Provide the (x, y) coordinate of the cell's center where the given text is located.  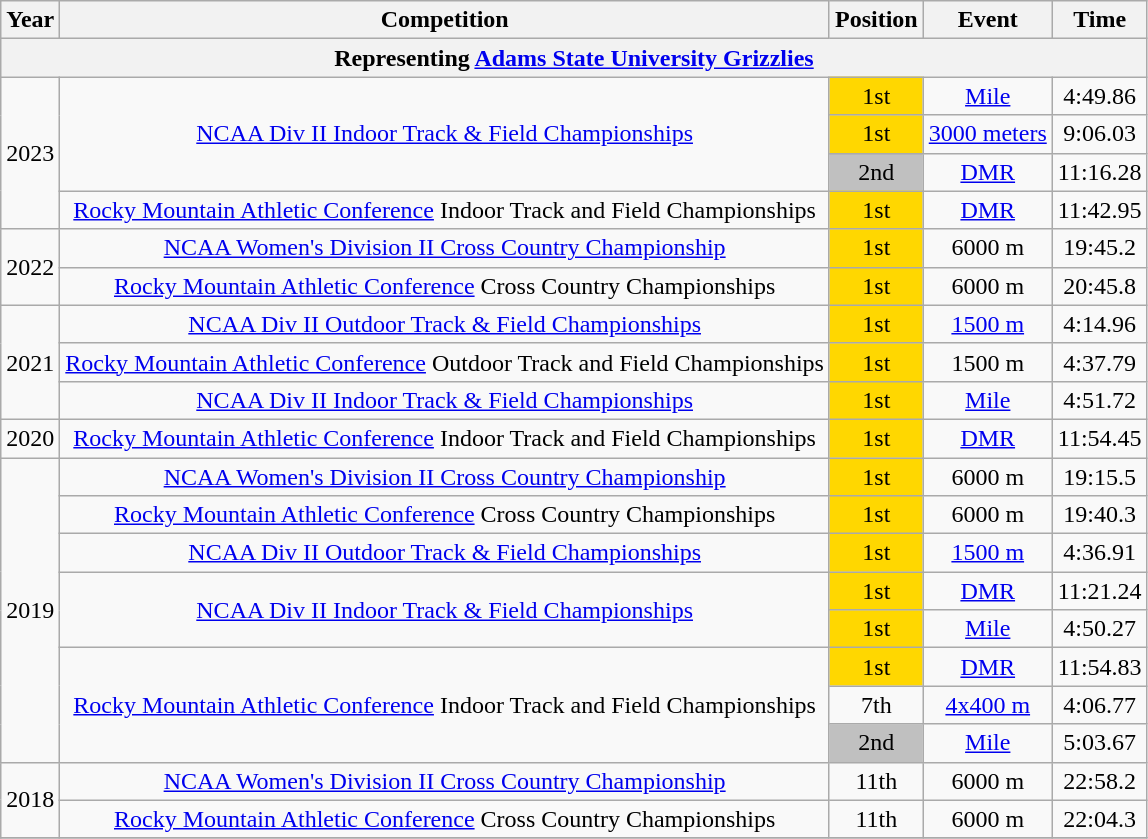
Year (30, 20)
4:51.72 (1100, 400)
11:54.83 (1100, 667)
4:36.91 (1100, 553)
11:21.24 (1100, 591)
2019 (30, 610)
20:45.8 (1100, 286)
Representing Adams State University Grizzlies (574, 58)
4:49.86 (1100, 96)
4:06.77 (1100, 705)
3000 meters (988, 134)
2023 (30, 153)
Event (988, 20)
9:06.03 (1100, 134)
19:45.2 (1100, 248)
11:54.45 (1100, 438)
2018 (30, 800)
Position (876, 20)
11:42.95 (1100, 210)
Time (1100, 20)
4:37.79 (1100, 362)
4:14.96 (1100, 324)
19:15.5 (1100, 477)
4:50.27 (1100, 629)
19:40.3 (1100, 515)
Competition (445, 20)
11:16.28 (1100, 172)
2021 (30, 362)
5:03.67 (1100, 743)
7th (876, 705)
4x400 m (988, 705)
Rocky Mountain Athletic Conference Outdoor Track and Field Championships (445, 362)
2022 (30, 267)
22:04.3 (1100, 819)
2020 (30, 438)
22:58.2 (1100, 781)
